Identify which cell holds the provided text, then report its (x, y) central coordinate. 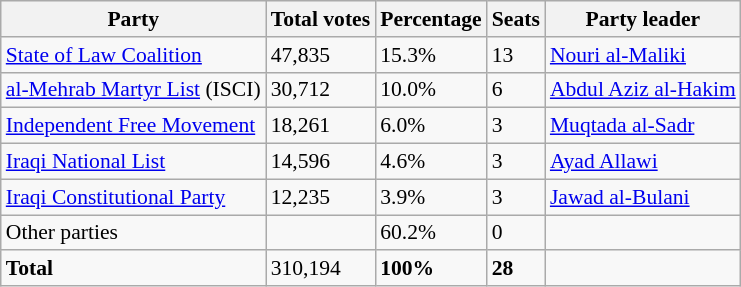
Party (134, 19)
State of Law Coalition (134, 55)
3.9% (431, 197)
Total (134, 269)
10.0% (431, 90)
18,261 (320, 126)
12,235 (320, 197)
28 (516, 269)
Percentage (431, 19)
Nouri al-Maliki (643, 55)
30,712 (320, 90)
Party leader (643, 19)
Ayad Allawi (643, 162)
14,596 (320, 162)
4.6% (431, 162)
13 (516, 55)
Other parties (134, 233)
Abdul Aziz al-Hakim (643, 90)
Iraqi National List (134, 162)
Jawad al-Bulani (643, 197)
310,194 (320, 269)
Seats (516, 19)
al-Mehrab Martyr List (ISCI) (134, 90)
6 (516, 90)
100% (431, 269)
0 (516, 233)
Total votes (320, 19)
47,835 (320, 55)
Muqtada al-Sadr (643, 126)
Iraqi Constitutional Party (134, 197)
6.0% (431, 126)
15.3% (431, 55)
Independent Free Movement (134, 126)
60.2% (431, 233)
